For the text-containing cell, return its midpoint in [x, y] coordinate format. 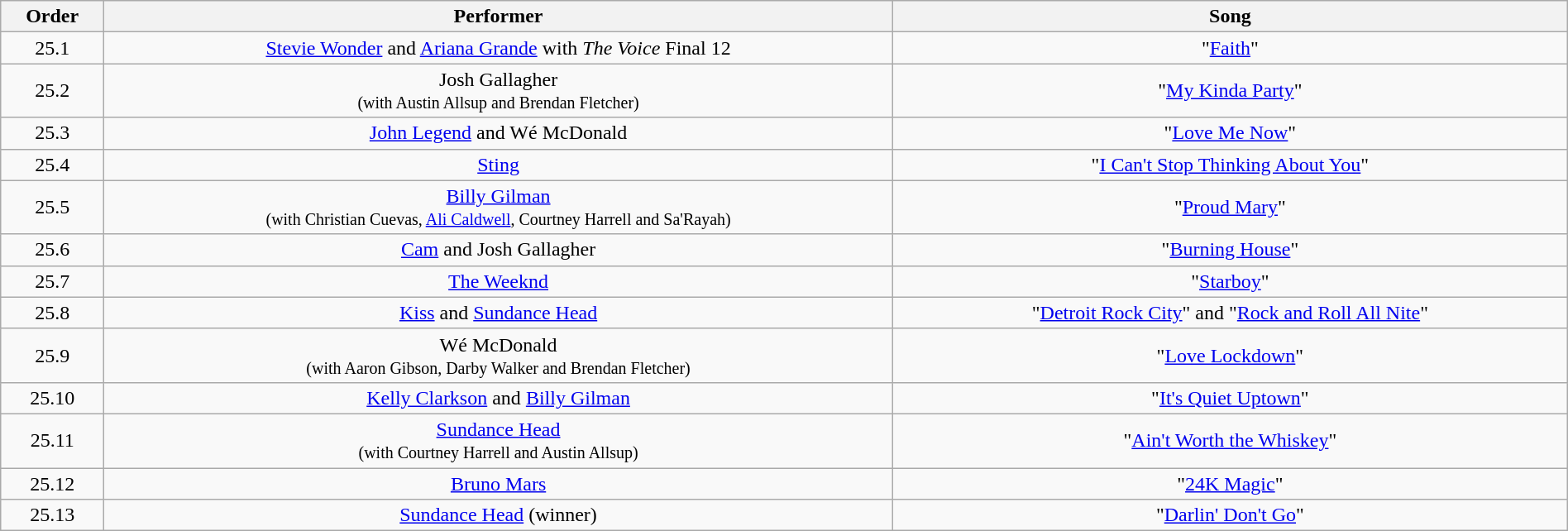
25.7 [53, 281]
Josh Gallagher (with Austin Allsup and Brendan Fletcher) [499, 91]
"Proud Mary" [1231, 207]
25.6 [53, 250]
25.5 [53, 207]
"Burning House" [1231, 250]
25.4 [53, 165]
Stevie Wonder and Ariana Grande with The Voice Final 12 [499, 48]
"Ain't Worth the Whiskey" [1231, 440]
25.13 [53, 515]
Billy Gilman (with Christian Cuevas, Ali Caldwell, Courtney Harrell and Sa'Rayah) [499, 207]
"Love Me Now" [1231, 133]
"It's Quiet Uptown" [1231, 398]
25.2 [53, 91]
John Legend and Wé McDonald [499, 133]
Kelly Clarkson and Billy Gilman [499, 398]
25.10 [53, 398]
Sundance Head (with Courtney Harrell and Austin Allsup) [499, 440]
"I Can't Stop Thinking About You" [1231, 165]
"Detroit Rock City" and "Rock and Roll All Nite" [1231, 313]
Sundance Head (winner) [499, 515]
Song [1231, 17]
"Darlin' Don't Go" [1231, 515]
The Weeknd [499, 281]
"Love Lockdown" [1231, 356]
"Faith" [1231, 48]
Performer [499, 17]
Cam and Josh Gallagher [499, 250]
Order [53, 17]
25.1 [53, 48]
25.12 [53, 484]
25.3 [53, 133]
Bruno Mars [499, 484]
25.9 [53, 356]
Wé McDonald (with Aaron Gibson, Darby Walker and Brendan Fletcher) [499, 356]
25.8 [53, 313]
"24K Magic" [1231, 484]
Sting [499, 165]
"My Kinda Party" [1231, 91]
25.11 [53, 440]
Kiss and Sundance Head [499, 313]
"Starboy" [1231, 281]
